Detect which cell encompasses the target text, then output its [x, y] center coordinate. 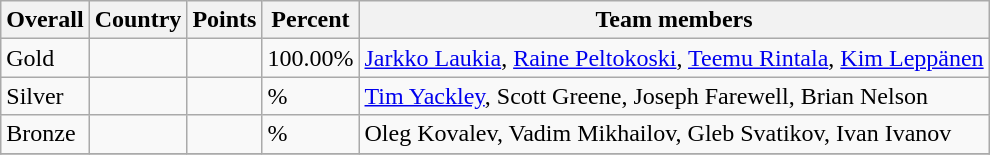
Team members [674, 20]
Country [138, 20]
Bronze [45, 134]
Tim Yackley, Scott Greene, Joseph Farewell, Brian Nelson [674, 96]
Percent [310, 20]
100.00% [310, 58]
Gold [45, 58]
Jarkko Laukia, Raine Peltokoski, Teemu Rintala, Kim Leppänen [674, 58]
Overall [45, 20]
Silver [45, 96]
Points [224, 20]
Oleg Kovalev, Vadim Mikhailov, Gleb Svatikov, Ivan Ivanov [674, 134]
